Locate the cell with the specified text and output its [X, Y] center coordinate. 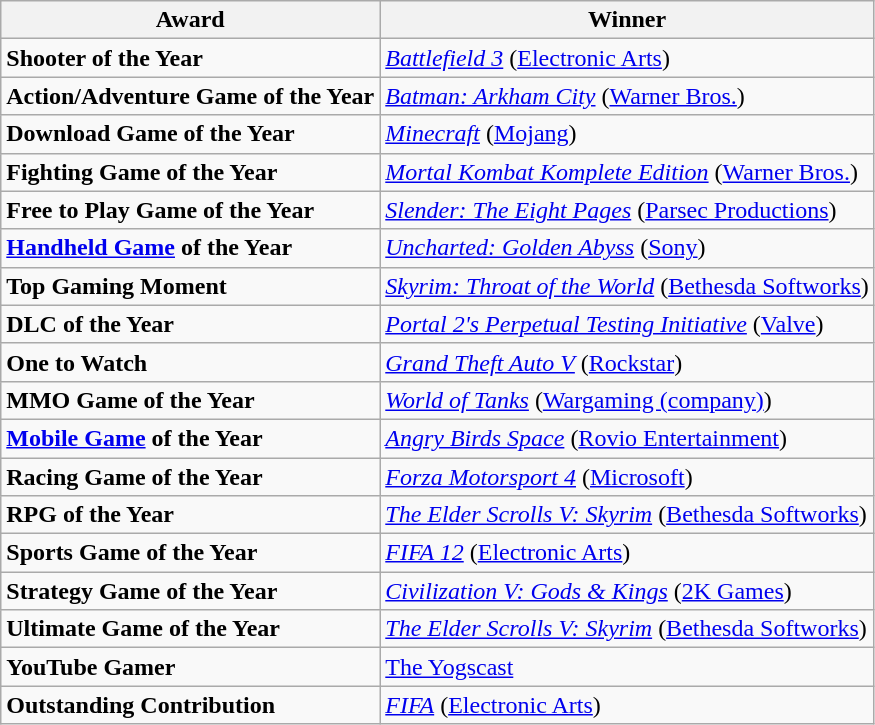
Minecraft (Mojang) [628, 134]
Outstanding Contribution [190, 705]
Download Game of the Year [190, 134]
Racing Game of the Year [190, 477]
Forza Motorsport 4 (Microsoft) [628, 477]
Slender: The Eight Pages (Parsec Productions) [628, 210]
Battlefield 3 (Electronic Arts) [628, 58]
Strategy Game of the Year [190, 591]
Civilization V: Gods & Kings (2K Games) [628, 591]
Sports Game of the Year [190, 553]
Award [190, 20]
FIFA 12 (Electronic Arts) [628, 553]
Batman: Arkham City (Warner Bros.) [628, 96]
Uncharted: Golden Abyss (Sony) [628, 248]
Action/Adventure Game of the Year [190, 96]
Shooter of the Year [190, 58]
Grand Theft Auto V (Rockstar) [628, 362]
Free to Play Game of the Year [190, 210]
The Yogscast [628, 667]
Mortal Kombat Komplete Edition (Warner Bros.) [628, 172]
One to Watch [190, 362]
World of Tanks (Wargaming (company)) [628, 400]
Mobile Game of the Year [190, 438]
Fighting Game of the Year [190, 172]
Top Gaming Moment [190, 286]
Portal 2's Perpetual Testing Initiative (Valve) [628, 324]
DLC of the Year [190, 324]
Ultimate Game of the Year [190, 629]
Winner [628, 20]
Skyrim: Throat of the World (Bethesda Softworks) [628, 286]
YouTube Gamer [190, 667]
Handheld Game of the Year [190, 248]
Angry Birds Space (Rovio Entertainment) [628, 438]
MMO Game of the Year [190, 400]
RPG of the Year [190, 515]
FIFA (Electronic Arts) [628, 705]
